Identify which cell holds the provided text, then report its [X, Y] central coordinate. 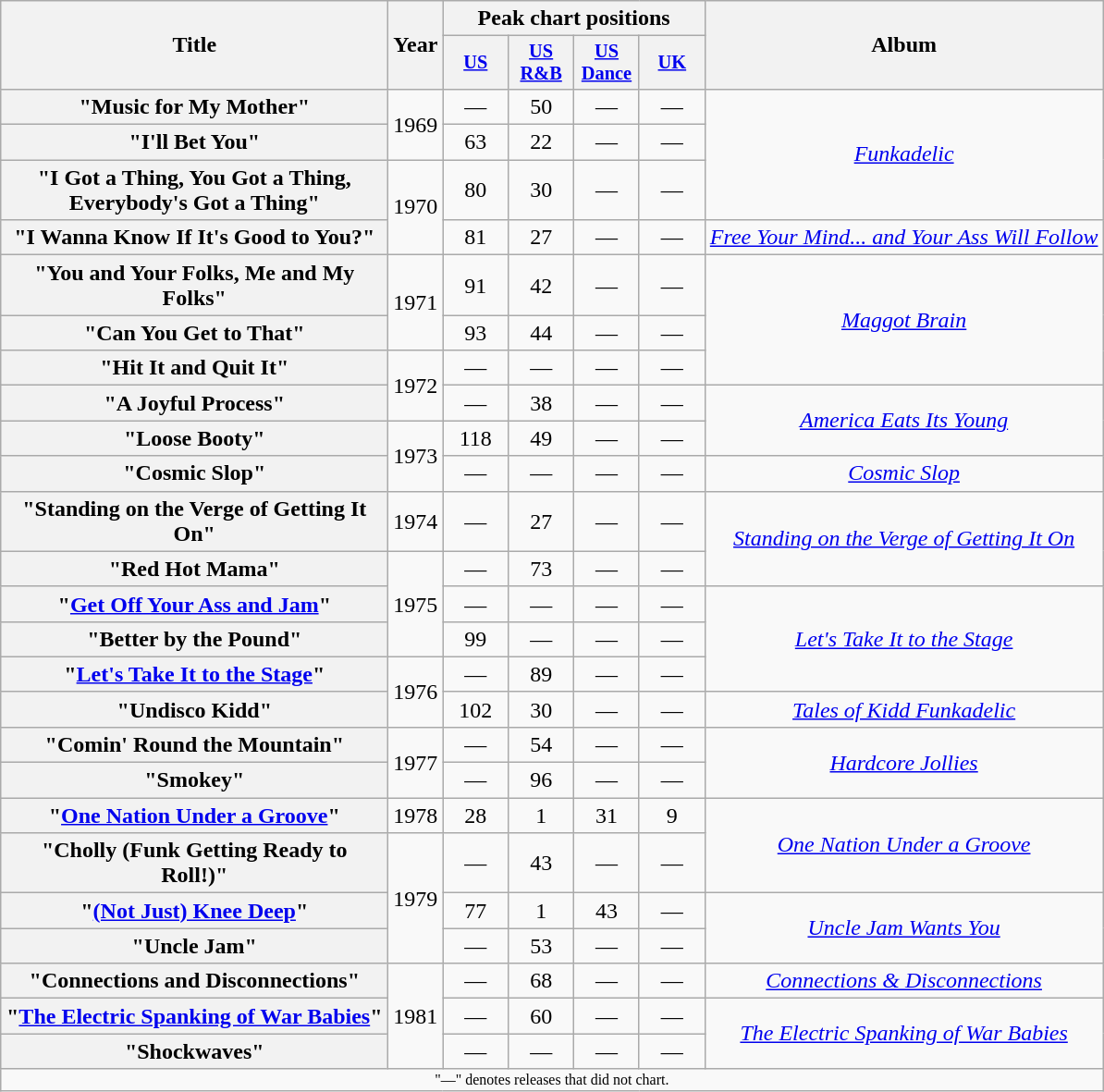
America Eats Its Young [904, 421]
Album [904, 45]
"I Got a Thing, You Got a Thing, Everybody's Got a Thing" [194, 190]
1977 [416, 762]
"Get Off Your Ass and Jam" [194, 604]
"A Joyful Process" [194, 403]
Title [194, 45]
1969 [416, 124]
The Electric Spanking of War Babies [904, 1034]
"Cosmic Slop" [194, 473]
1972 [416, 386]
"Connections and Disconnections" [194, 981]
1978 [416, 816]
1974 [416, 521]
102 [475, 709]
"Can You Get to That" [194, 333]
"Loose Booty" [194, 438]
USDance [607, 63]
1970 [416, 207]
"Better by the Pound" [194, 639]
99 [475, 639]
31 [607, 816]
9 [671, 816]
Maggot Brain [904, 320]
"Hit It and Quit It" [194, 368]
"The Electric Spanking of War Babies" [194, 1016]
96 [542, 780]
"One Nation Under a Groove" [194, 816]
"Music for My Mother" [194, 106]
93 [475, 333]
73 [542, 569]
80 [475, 190]
"You and Your Folks, Me and My Folks" [194, 285]
68 [542, 981]
"Shockwaves" [194, 1051]
Tales of Kidd Funkadelic [904, 709]
77 [475, 911]
42 [542, 285]
1975 [416, 604]
Year [416, 45]
"Red Hot Mama" [194, 569]
Free Your Mind... and Your Ass Will Follow [904, 238]
"Standing on the Verge of Getting It On" [194, 521]
"Undisco Kidd" [194, 709]
1976 [416, 692]
Standing on the Verge of Getting It On [904, 538]
118 [475, 438]
81 [475, 238]
1973 [416, 456]
"I'll Bet You" [194, 142]
1981 [416, 1016]
"Let's Take It to the Stage" [194, 674]
49 [542, 438]
89 [542, 674]
22 [542, 142]
One Nation Under a Groove [904, 845]
"Cholly (Funk Getting Ready to Roll!)" [194, 864]
91 [475, 285]
UK [671, 63]
Peak chart positions [573, 18]
USR&B [542, 63]
60 [542, 1016]
63 [475, 142]
"(Not Just) Knee Deep" [194, 911]
38 [542, 403]
"Comin' Round the Mountain" [194, 744]
"—" denotes releases that did not chart. [552, 1080]
28 [475, 816]
"Smokey" [194, 780]
Hardcore Jollies [904, 762]
Let's Take It to the Stage [904, 639]
1979 [416, 899]
US [475, 63]
Uncle Jam Wants You [904, 928]
Funkadelic [904, 153]
Cosmic Slop [904, 473]
"I Wanna Know If It's Good to You?" [194, 238]
"Uncle Jam" [194, 946]
1971 [416, 303]
54 [542, 744]
44 [542, 333]
50 [542, 106]
53 [542, 946]
Connections & Disconnections [904, 981]
